Extract the [x, y] coordinate from the center of the cell holding the provided text.  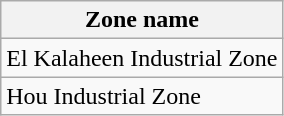
El Kalaheen Industrial Zone [142, 58]
Hou Industrial Zone [142, 96]
Zone name [142, 20]
